From the cell containing the given text, extract its center point as [x, y] coordinate. 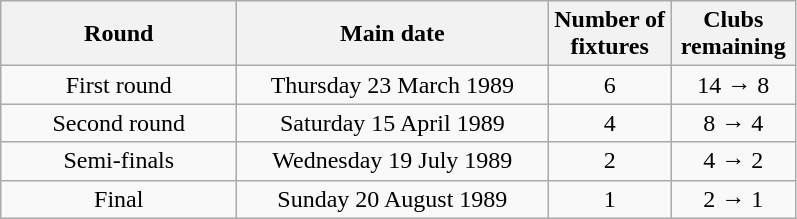
Final [119, 199]
4 → 2 [733, 161]
2 → 1 [733, 199]
8 → 4 [733, 123]
14 → 8 [733, 85]
Wednesday 19 July 1989 [392, 161]
Number of fixtures [610, 34]
1 [610, 199]
Round [119, 34]
Thursday 23 March 1989 [392, 85]
Main date [392, 34]
Semi-finals [119, 161]
Second round [119, 123]
Sunday 20 August 1989 [392, 199]
6 [610, 85]
2 [610, 161]
Saturday 15 April 1989 [392, 123]
First round [119, 85]
Clubs remaining [733, 34]
4 [610, 123]
